Output the [X, Y] coordinate of the center of the cell containing the given text.  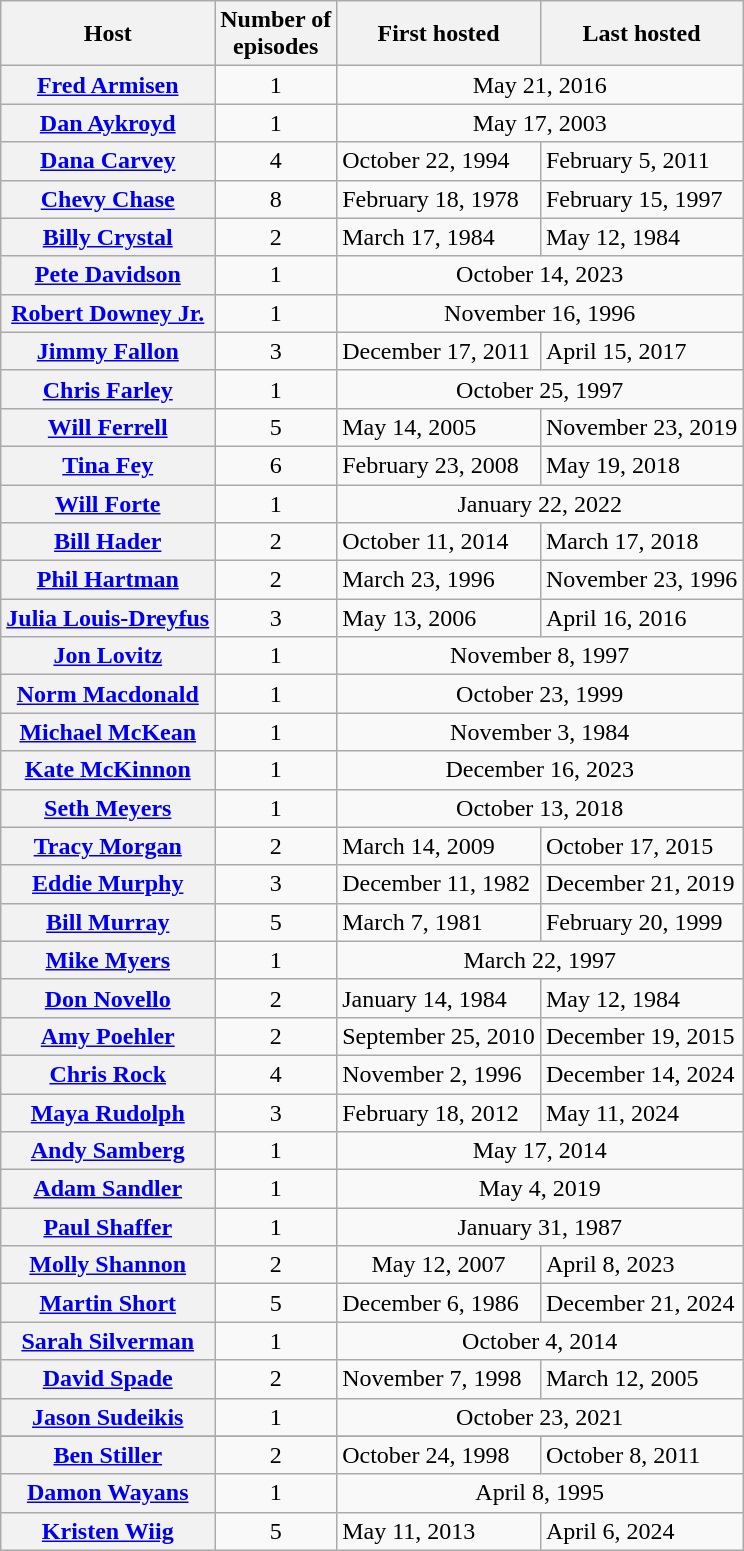
April 8, 1995 [540, 1493]
May 21, 2016 [540, 85]
March 7, 1981 [439, 922]
Robert Downey Jr. [108, 313]
October 4, 2014 [540, 1341]
Paul Shaffer [108, 1227]
May 11, 2013 [439, 1531]
May 4, 2019 [540, 1189]
Chevy Chase [108, 199]
October 22, 1994 [439, 161]
Jimmy Fallon [108, 351]
Bill Murray [108, 922]
Tracy Morgan [108, 846]
Will Forte [108, 503]
Adam Sandler [108, 1189]
May 17, 2003 [540, 123]
May 17, 2014 [540, 1151]
6 [276, 465]
Julia Louis-Dreyfus [108, 618]
Pete Davidson [108, 275]
Sarah Silverman [108, 1341]
Dana Carvey [108, 161]
March 17, 1984 [439, 237]
Damon Wayans [108, 1493]
February 5, 2011 [641, 161]
Norm Macdonald [108, 694]
February 18, 2012 [439, 1113]
8 [276, 199]
Michael McKean [108, 732]
Phil Hartman [108, 580]
February 23, 2008 [439, 465]
Maya Rudolph [108, 1113]
October 8, 2011 [641, 1455]
October 11, 2014 [439, 542]
April 8, 2023 [641, 1265]
May 11, 2024 [641, 1113]
December 11, 1982 [439, 884]
April 6, 2024 [641, 1531]
November 23, 2019 [641, 427]
December 17, 2011 [439, 351]
October 23, 2021 [540, 1417]
David Spade [108, 1379]
April 16, 2016 [641, 618]
Ben Stiller [108, 1455]
December 6, 1986 [439, 1303]
March 14, 2009 [439, 846]
March 12, 2005 [641, 1379]
Andy Samberg [108, 1151]
March 23, 1996 [439, 580]
January 31, 1987 [540, 1227]
November 8, 1997 [540, 656]
Number ofepisodes [276, 34]
March 17, 2018 [641, 542]
October 24, 1998 [439, 1455]
Seth Meyers [108, 808]
February 15, 1997 [641, 199]
Dan Aykroyd [108, 123]
April 15, 2017 [641, 351]
November 3, 1984 [540, 732]
Kristen Wiig [108, 1531]
December 14, 2024 [641, 1074]
December 21, 2024 [641, 1303]
Amy Poehler [108, 1036]
May 14, 2005 [439, 427]
February 20, 1999 [641, 922]
October 23, 1999 [540, 694]
February 18, 1978 [439, 199]
December 19, 2015 [641, 1036]
March 22, 1997 [540, 960]
Kate McKinnon [108, 770]
November 7, 1998 [439, 1379]
October 17, 2015 [641, 846]
November 16, 1996 [540, 313]
May 19, 2018 [641, 465]
October 13, 2018 [540, 808]
Tina Fey [108, 465]
Don Novello [108, 998]
Mike Myers [108, 960]
Last hosted [641, 34]
First hosted [439, 34]
October 14, 2023 [540, 275]
May 12, 2007 [439, 1265]
Jon Lovitz [108, 656]
November 2, 1996 [439, 1074]
Molly Shannon [108, 1265]
Will Ferrell [108, 427]
Host [108, 34]
January 14, 1984 [439, 998]
Eddie Murphy [108, 884]
Jason Sudeikis [108, 1417]
Chris Rock [108, 1074]
November 23, 1996 [641, 580]
January 22, 2022 [540, 503]
October 25, 1997 [540, 389]
Fred Armisen [108, 85]
December 16, 2023 [540, 770]
Martin Short [108, 1303]
Chris Farley [108, 389]
Bill Hader [108, 542]
September 25, 2010 [439, 1036]
Billy Crystal [108, 237]
May 13, 2006 [439, 618]
December 21, 2019 [641, 884]
